Find where the given text appears and provide that cell's center as [X, Y] coordinate. 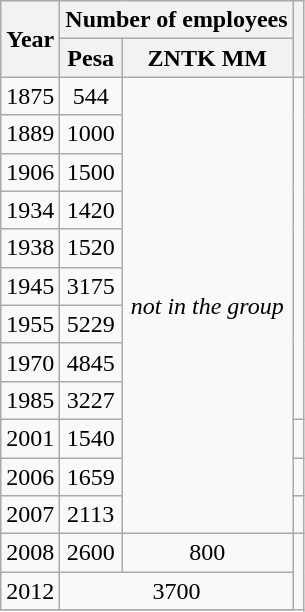
2006 [30, 477]
Number of employees [176, 20]
2008 [30, 553]
1955 [30, 324]
1906 [30, 172]
Year [30, 39]
1985 [30, 400]
2012 [30, 591]
544 [91, 96]
2113 [91, 515]
1934 [30, 210]
1000 [91, 134]
5229 [91, 324]
800 [208, 553]
3227 [91, 400]
1659 [91, 477]
2600 [91, 553]
1540 [91, 438]
2001 [30, 438]
3700 [176, 591]
2007 [30, 515]
1500 [91, 172]
4845 [91, 362]
1889 [30, 134]
1420 [91, 210]
1520 [91, 248]
not in the group [208, 306]
1945 [30, 286]
ZNTK MM [208, 58]
3175 [91, 286]
1875 [30, 96]
Pesa [91, 58]
1938 [30, 248]
1970 [30, 362]
